Identify which cell holds the provided text, then report its [x, y] central coordinate. 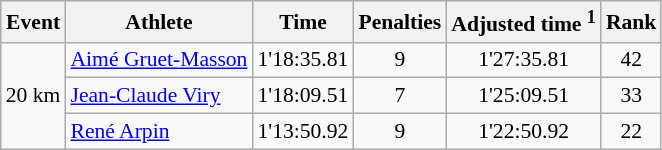
Event [34, 22]
42 [632, 60]
1'27:35.81 [524, 60]
1'22:50.92 [524, 132]
Penalties [400, 22]
1'18:35.81 [302, 60]
René Arpin [158, 132]
Aimé Gruet-Masson [158, 60]
Jean-Claude Viry [158, 96]
Time [302, 22]
1'25:09.51 [524, 96]
20 km [34, 96]
33 [632, 96]
Athlete [158, 22]
Rank [632, 22]
Adjusted time 1 [524, 22]
1'18:09.51 [302, 96]
1'13:50.92 [302, 132]
7 [400, 96]
22 [632, 132]
